Provide the (x, y) coordinate of the cell's center where the given text is located.  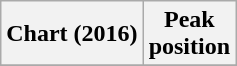
Chart (2016) (72, 34)
Peakposition (189, 34)
